Capture the cell that displays the provided text and extract its [x, y] central coordinate. 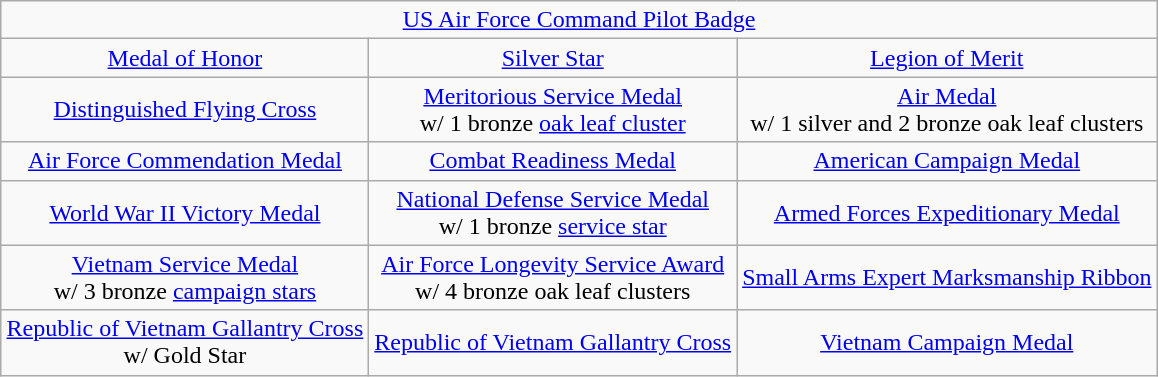
Air Force Commendation Medal [185, 161]
National Defense Service Medalw/ 1 bronze service star [553, 212]
Republic of Vietnam Gallantry Cross [553, 342]
World War II Victory Medal [185, 212]
American Campaign Medal [947, 161]
Vietnam Service Medalw/ 3 bronze campaign stars [185, 278]
Legion of Merit [947, 58]
Republic of Vietnam Gallantry Crossw/ Gold Star [185, 342]
Medal of Honor [185, 58]
Distinguished Flying Cross [185, 110]
Air Force Longevity Service Awardw/ 4 bronze oak leaf clusters [553, 278]
Armed Forces Expeditionary Medal [947, 212]
Meritorious Service Medalw/ 1 bronze oak leaf cluster [553, 110]
Combat Readiness Medal [553, 161]
US Air Force Command Pilot Badge [579, 20]
Silver Star [553, 58]
Vietnam Campaign Medal [947, 342]
Air Medalw/ 1 silver and 2 bronze oak leaf clusters [947, 110]
Small Arms Expert Marksmanship Ribbon [947, 278]
